From the cell containing the given text, extract its center point as [X, Y] coordinate. 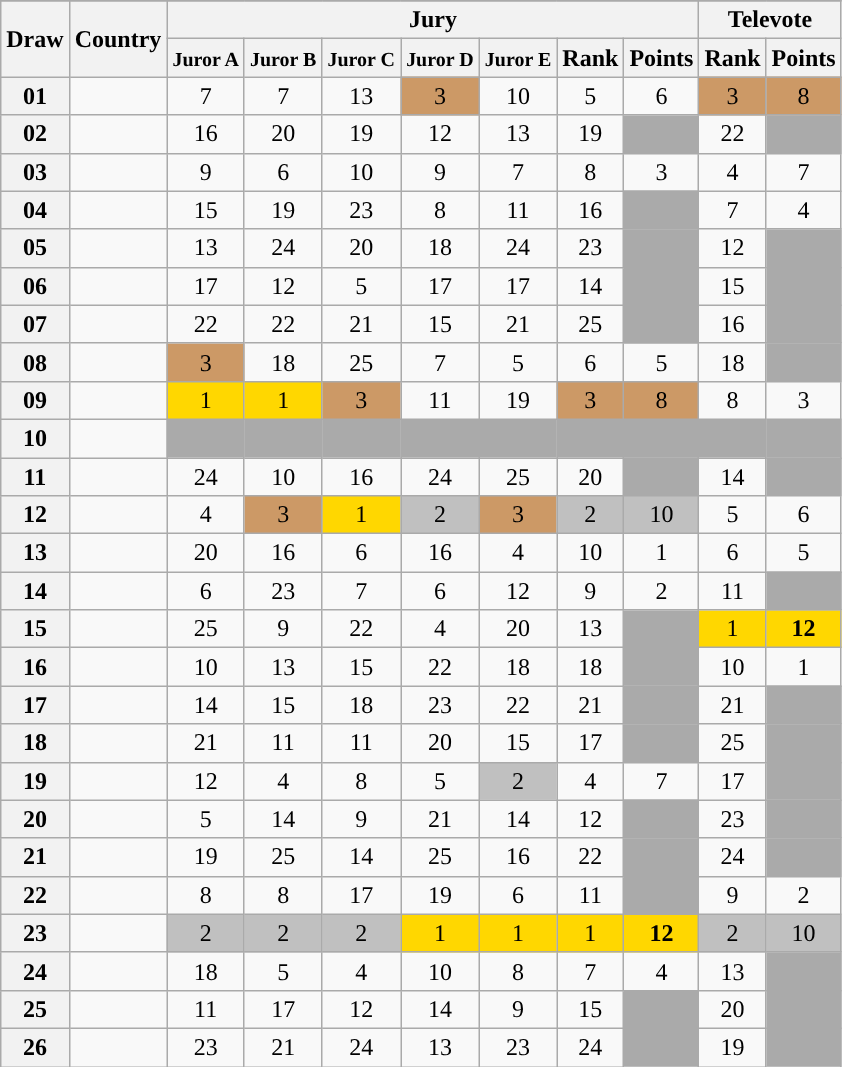
06 [35, 286]
26 [35, 1047]
05 [35, 248]
08 [35, 362]
Country [118, 39]
03 [35, 172]
01 [35, 96]
02 [35, 134]
Juror B [283, 58]
Draw [35, 39]
04 [35, 210]
Juror E [518, 58]
07 [35, 324]
Juror D [440, 58]
Juror A [206, 58]
Televote [770, 20]
Juror C [362, 58]
Jury [433, 20]
09 [35, 400]
